Find where the given text appears and provide that cell's center as [x, y] coordinate. 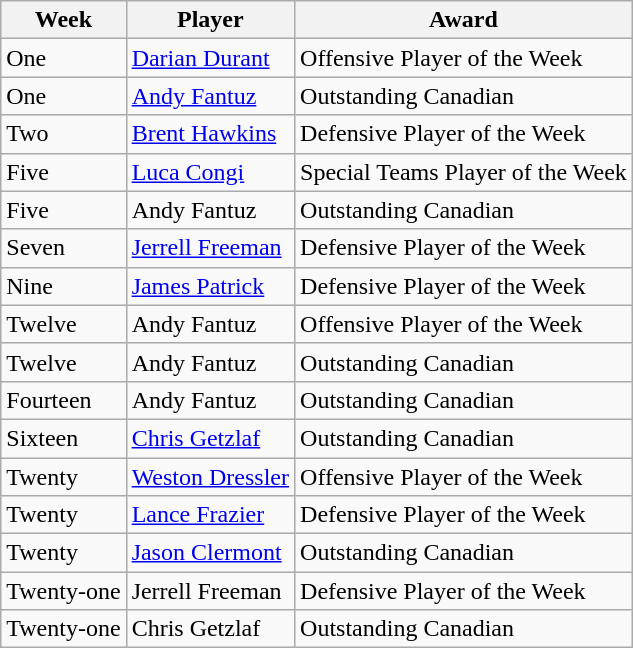
Nine [64, 286]
Award [464, 20]
Sixteen [64, 438]
Player [210, 20]
James Patrick [210, 286]
Jason Clermont [210, 553]
Week [64, 20]
Luca Congi [210, 172]
Special Teams Player of the Week [464, 172]
Lance Frazier [210, 515]
Seven [64, 248]
Two [64, 134]
Darian Durant [210, 58]
Fourteen [64, 400]
Weston Dressler [210, 477]
Brent Hawkins [210, 134]
